Output the [X, Y] coordinate of the center of the cell containing the given text.  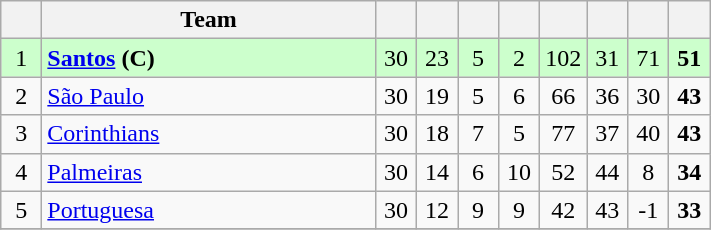
Palmeiras [209, 172]
44 [608, 172]
66 [564, 96]
36 [608, 96]
Santos (C) [209, 58]
34 [690, 172]
18 [436, 134]
12 [436, 210]
52 [564, 172]
102 [564, 58]
33 [690, 210]
Team [209, 20]
51 [690, 58]
7 [478, 134]
71 [648, 58]
1 [22, 58]
Corinthians [209, 134]
8 [648, 172]
19 [436, 96]
14 [436, 172]
42 [564, 210]
31 [608, 58]
3 [22, 134]
-1 [648, 210]
10 [520, 172]
São Paulo [209, 96]
Portuguesa [209, 210]
77 [564, 134]
4 [22, 172]
23 [436, 58]
40 [648, 134]
37 [608, 134]
